Determine the (X, Y) coordinate at the center of the cell enclosing the given text.  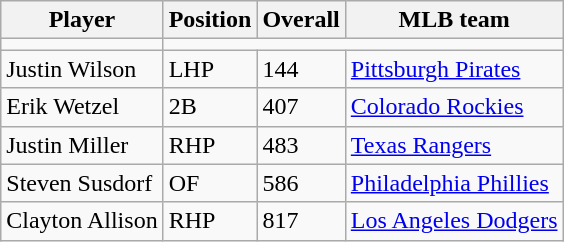
483 (301, 145)
Justin Wilson (82, 69)
817 (301, 221)
Los Angeles Dodgers (454, 221)
407 (301, 107)
Clayton Allison (82, 221)
Philadelphia Phillies (454, 183)
Colorado Rockies (454, 107)
144 (301, 69)
OF (210, 183)
Overall (301, 20)
2B (210, 107)
Pittsburgh Pirates (454, 69)
Erik Wetzel (82, 107)
Player (82, 20)
Justin Miller (82, 145)
MLB team (454, 20)
Texas Rangers (454, 145)
586 (301, 183)
Position (210, 20)
LHP (210, 69)
Steven Susdorf (82, 183)
